Pinpoint the cell where the given text exists, returning its (X, Y) midpoint coordinate. 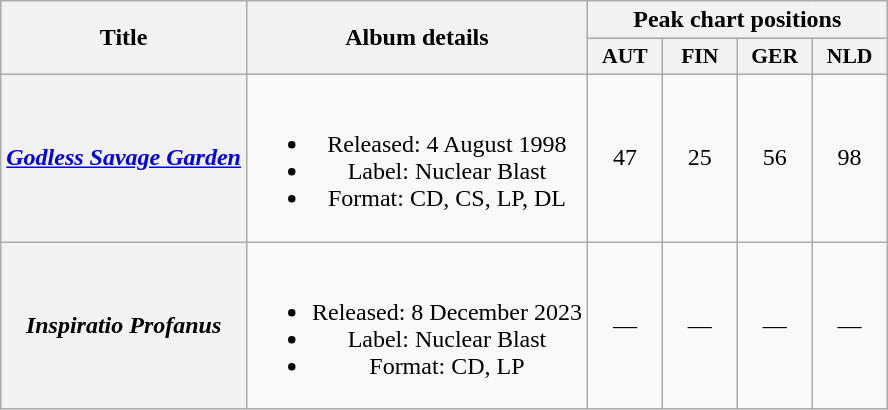
Peak chart positions (737, 20)
Inspiratio Profanus (124, 326)
56 (774, 158)
Released: 8 December 2023Label: Nuclear BlastFormat: CD, LP (416, 326)
GER (774, 57)
FIN (700, 57)
47 (624, 158)
25 (700, 158)
Title (124, 38)
Album details (416, 38)
Godless Savage Garden (124, 158)
98 (850, 158)
NLD (850, 57)
AUT (624, 57)
Released: 4 August 1998Label: Nuclear BlastFormat: CD, CS, LP, DL (416, 158)
